For the text-containing cell, return its midpoint in [x, y] coordinate format. 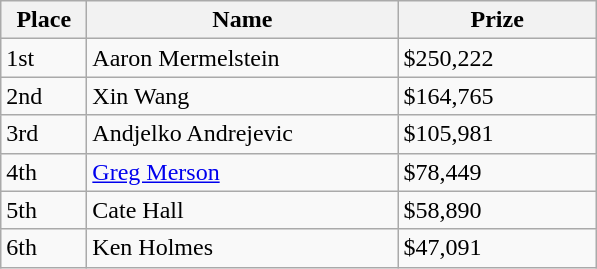
5th [44, 210]
$250,222 [498, 58]
4th [44, 172]
Ken Holmes [242, 248]
1st [44, 58]
Greg Merson [242, 172]
Name [242, 20]
Place [44, 20]
Andjelko Andrejevic [242, 134]
$47,091 [498, 248]
$164,765 [498, 96]
Aaron Mermelstein [242, 58]
$58,890 [498, 210]
Cate Hall [242, 210]
6th [44, 248]
3rd [44, 134]
2nd [44, 96]
Prize [498, 20]
Xin Wang [242, 96]
$105,981 [498, 134]
$78,449 [498, 172]
